Determine the (x, y) coordinate at the center of the cell enclosing the given text.  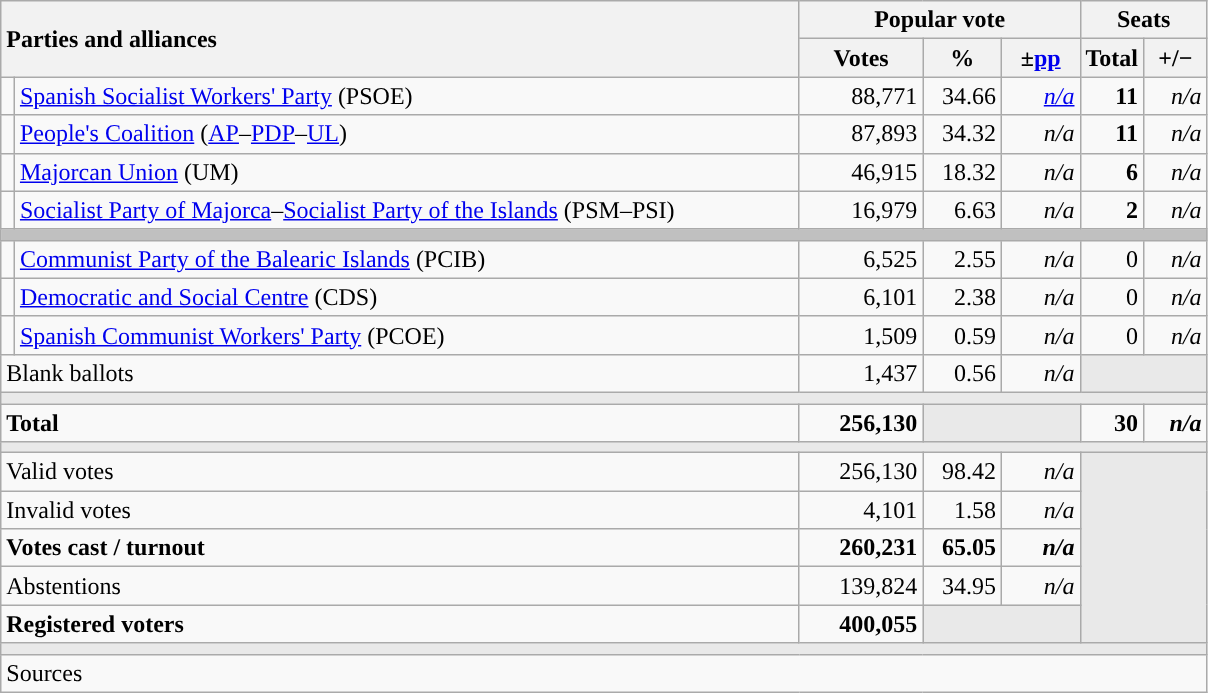
Socialist Party of Majorca–Socialist Party of the Islands (PSM–PSI) (406, 210)
Votes cast / turnout (400, 548)
400,055 (861, 624)
±pp (1040, 58)
% (962, 58)
Votes (861, 58)
Valid votes (400, 472)
Invalid votes (400, 510)
18.32 (962, 172)
0.56 (962, 373)
Majorcan Union (UM) (406, 172)
34.32 (962, 134)
1.58 (962, 510)
0.59 (962, 335)
Spanish Socialist Workers' Party (PSOE) (406, 96)
+/− (1176, 58)
6.63 (962, 210)
Popular vote (940, 20)
Communist Party of the Balearic Islands (PCIB) (406, 259)
65.05 (962, 548)
2.38 (962, 297)
87,893 (861, 134)
6,525 (861, 259)
Spanish Communist Workers' Party (PCOE) (406, 335)
260,231 (861, 548)
98.42 (962, 472)
46,915 (861, 172)
139,824 (861, 586)
2.55 (962, 259)
Registered voters (400, 624)
6 (1112, 172)
Parties and alliances (400, 39)
34.95 (962, 586)
Democratic and Social Centre (CDS) (406, 297)
Sources (604, 673)
Seats (1144, 20)
Blank ballots (400, 373)
Abstentions (400, 586)
1,437 (861, 373)
People's Coalition (AP–PDP–UL) (406, 134)
6,101 (861, 297)
4,101 (861, 510)
88,771 (861, 96)
16,979 (861, 210)
30 (1112, 423)
2 (1112, 210)
1,509 (861, 335)
34.66 (962, 96)
